Find where the given text appears and provide that cell's center as (x, y) coordinate. 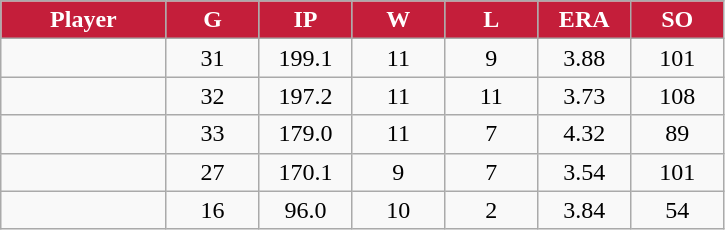
33 (212, 134)
L (492, 20)
170.1 (306, 172)
2 (492, 210)
179.0 (306, 134)
54 (678, 210)
3.84 (584, 210)
16 (212, 210)
199.1 (306, 58)
27 (212, 172)
3.88 (584, 58)
G (212, 20)
32 (212, 96)
SO (678, 20)
31 (212, 58)
89 (678, 134)
Player (84, 20)
3.54 (584, 172)
4.32 (584, 134)
IP (306, 20)
197.2 (306, 96)
3.73 (584, 96)
10 (398, 210)
108 (678, 96)
96.0 (306, 210)
ERA (584, 20)
W (398, 20)
